Identify which cell holds the provided text, then report its [x, y] central coordinate. 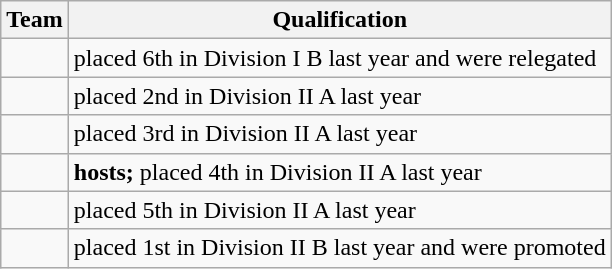
placed 5th in Division II A last year [340, 210]
placed 2nd in Division II A last year [340, 96]
Team [35, 20]
hosts; placed 4th in Division II A last year [340, 172]
placed 1st in Division II B last year and were promoted [340, 248]
placed 3rd in Division II A last year [340, 134]
placed 6th in Division I B last year and were relegated [340, 58]
Qualification [340, 20]
